Detect which cell encompasses the target text, then output its [x, y] center coordinate. 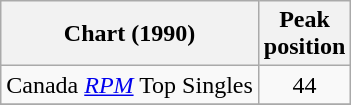
Canada RPM Top Singles [130, 85]
Chart (1990) [130, 34]
Peakposition [304, 34]
44 [304, 85]
